Extract the (x, y) coordinate from the center of the cell holding the provided text.  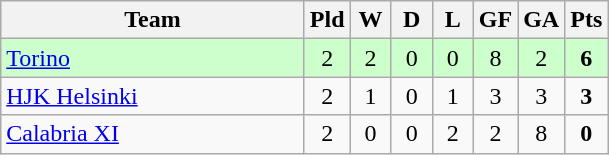
Torino (153, 58)
Pts (586, 20)
Team (153, 20)
L (452, 20)
GF (495, 20)
D (412, 20)
HJK Helsinki (153, 96)
6 (586, 58)
W (370, 20)
GA (542, 20)
Calabria XI (153, 134)
Pld (327, 20)
